Output the (X, Y) coordinate of the center of the cell containing the given text.  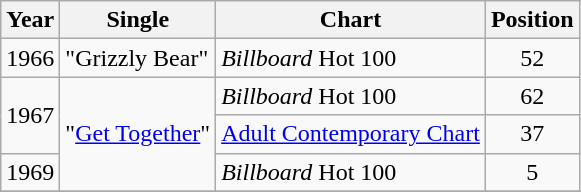
52 (532, 58)
Position (532, 20)
1967 (30, 115)
37 (532, 134)
1966 (30, 58)
Adult Contemporary Chart (351, 134)
62 (532, 96)
5 (532, 172)
1969 (30, 172)
"Grizzly Bear" (138, 58)
Year (30, 20)
"Get Together" (138, 134)
Chart (351, 20)
Single (138, 20)
